Capture the cell that displays the provided text and extract its [x, y] central coordinate. 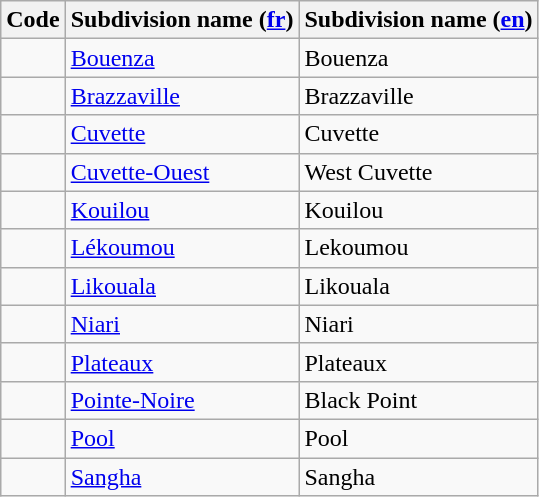
Pointe-Noire [182, 400]
Black Point [418, 400]
Cuvette-Ouest [182, 172]
West Cuvette [418, 172]
Code [33, 20]
Lékoumou [182, 248]
Subdivision name (en) [418, 20]
Lekoumou [418, 248]
Subdivision name (fr) [182, 20]
